Scan for the cell matching the given text and deliver its (x, y) coordinate at center. 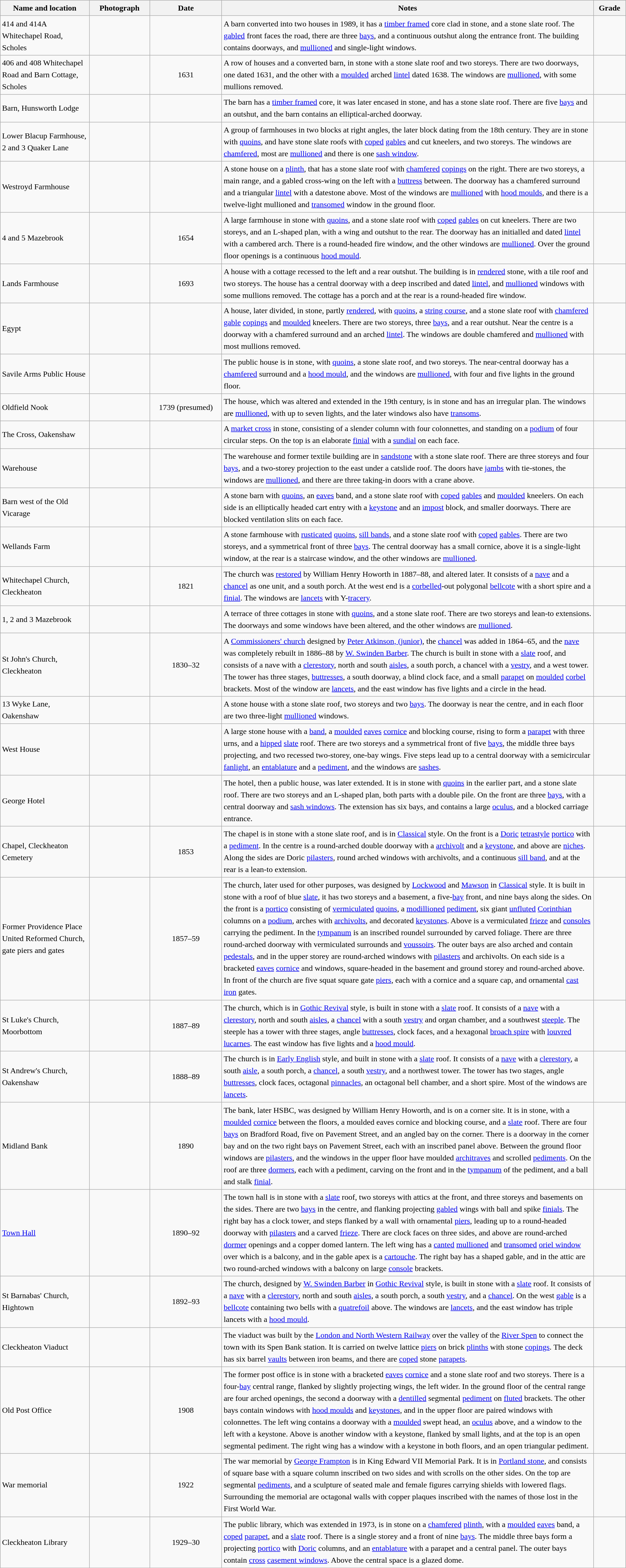
1890 (186, 1146)
1739 (presumed) (186, 407)
Barn, Hunsworth Lodge (45, 108)
1693 (186, 283)
Chapel, Cleckheaton Cemetery (45, 852)
Lower Blacup Farmhouse, 2 and 3 Quaker Lane (45, 141)
1857–59 (186, 939)
Old Post Office (45, 1410)
Westroyd Farmhouse (45, 187)
1887–89 (186, 1025)
West House (45, 749)
Lands Farmhouse (45, 283)
1929–30 (186, 1543)
War memorial (45, 1485)
13 Wyke Lane, Oakenshaw (45, 710)
St Barnabas' Church, Hightown (45, 1301)
Name and location (45, 8)
414 and 414A Whitechapel Road, Scholes (45, 36)
1830–32 (186, 665)
Cleckheaton Viaduct (45, 1347)
Town Hall (45, 1233)
Grade (609, 8)
1654 (186, 238)
Whitechapel Church, Cleckheaton (45, 586)
Wellands Farm (45, 547)
1, 2 and 3 Mazebrook (45, 620)
Midland Bank (45, 1146)
Warehouse (45, 468)
Egypt (45, 328)
1922 (186, 1485)
Oldfield Nook (45, 407)
1631 (186, 75)
1908 (186, 1410)
Former Providence Place United Reformed Church, gate piers and gates (45, 939)
George Hotel (45, 801)
The Cross, Oakenshaw (45, 435)
Notes (407, 8)
406 and 408 Whitechapel Road and Barn Cottage, Scholes (45, 75)
St Andrew's Church, Oakenshaw (45, 1077)
1888–89 (186, 1077)
1821 (186, 586)
4 and 5 Mazebrook (45, 238)
Cleckheaton Library (45, 1543)
St Luke's Church, Moorbottom (45, 1025)
1890–92 (186, 1233)
Savile Arms Public House (45, 374)
St John's Church, Cleckheaton (45, 665)
Date (186, 8)
1853 (186, 852)
Photograph (120, 8)
Barn west of the Old Vicarage (45, 507)
1892–93 (186, 1301)
